Determine the (x, y) coordinate at the center of the cell enclosing the given text.  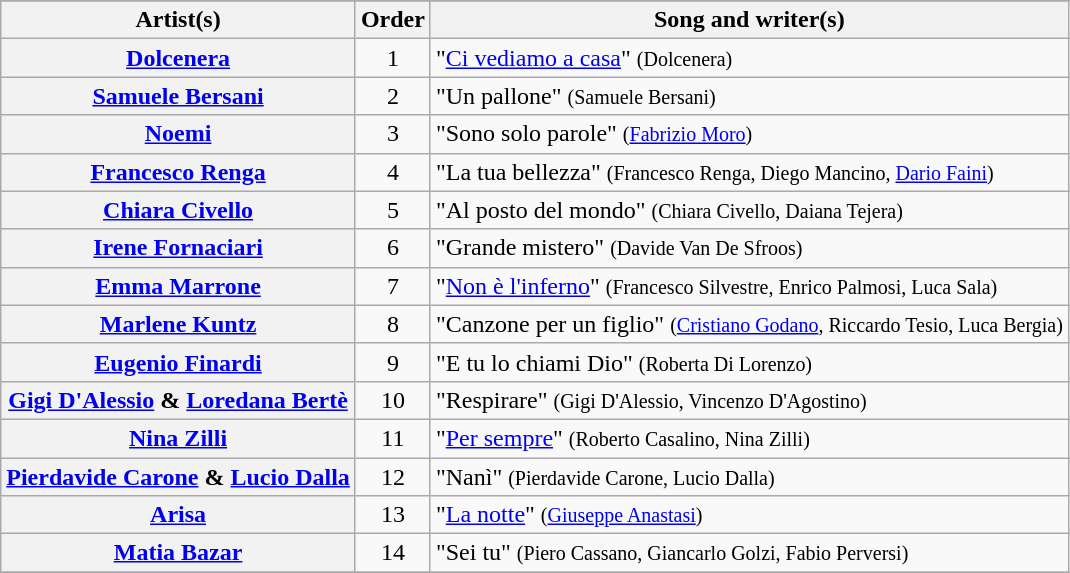
4 (392, 172)
13 (392, 515)
"E tu lo chiami Dio" (Roberta Di Lorenzo) (749, 362)
Marlene Kuntz (178, 324)
9 (392, 362)
8 (392, 324)
"Non è l'inferno" (Francesco Silvestre, Enrico Palmosi, Luca Sala) (749, 286)
"Grande mistero" (Davide Van De Sfroos) (749, 248)
1 (392, 58)
"Per sempre" (Roberto Casalino, Nina Zilli) (749, 438)
"Respirare" (Gigi D'Alessio, Vincenzo D'Agostino) (749, 400)
7 (392, 286)
3 (392, 134)
"Nanì" (Pierdavide Carone, Lucio Dalla) (749, 477)
14 (392, 553)
12 (392, 477)
"Sei tu" (Piero Cassano, Giancarlo Golzi, Fabio Perversi) (749, 553)
Dolcenera (178, 58)
Chiara Civello (178, 210)
Gigi D'Alessio & Loredana Bertè (178, 400)
"La notte" (Giuseppe Anastasi) (749, 515)
Nina Zilli (178, 438)
Eugenio Finardi (178, 362)
Arisa (178, 515)
Emma Marrone (178, 286)
Pierdavide Carone & Lucio Dalla (178, 477)
2 (392, 96)
Francesco Renga (178, 172)
11 (392, 438)
"Ci vediamo a casa" (Dolcenera) (749, 58)
Order (392, 20)
10 (392, 400)
Samuele Bersani (178, 96)
Artist(s) (178, 20)
Matia Bazar (178, 553)
6 (392, 248)
Irene Fornaciari (178, 248)
"La tua bellezza" (Francesco Renga, Diego Mancino, Dario Faini) (749, 172)
Noemi (178, 134)
"Canzone per un figlio" (Cristiano Godano, Riccardo Tesio, Luca Bergia) (749, 324)
Song and writer(s) (749, 20)
"Un pallone" (Samuele Bersani) (749, 96)
5 (392, 210)
"Al posto del mondo" (Chiara Civello, Daiana Tejera) (749, 210)
"Sono solo parole" (Fabrizio Moro) (749, 134)
